Determine the (x, y) coordinate at the center of the cell enclosing the given text.  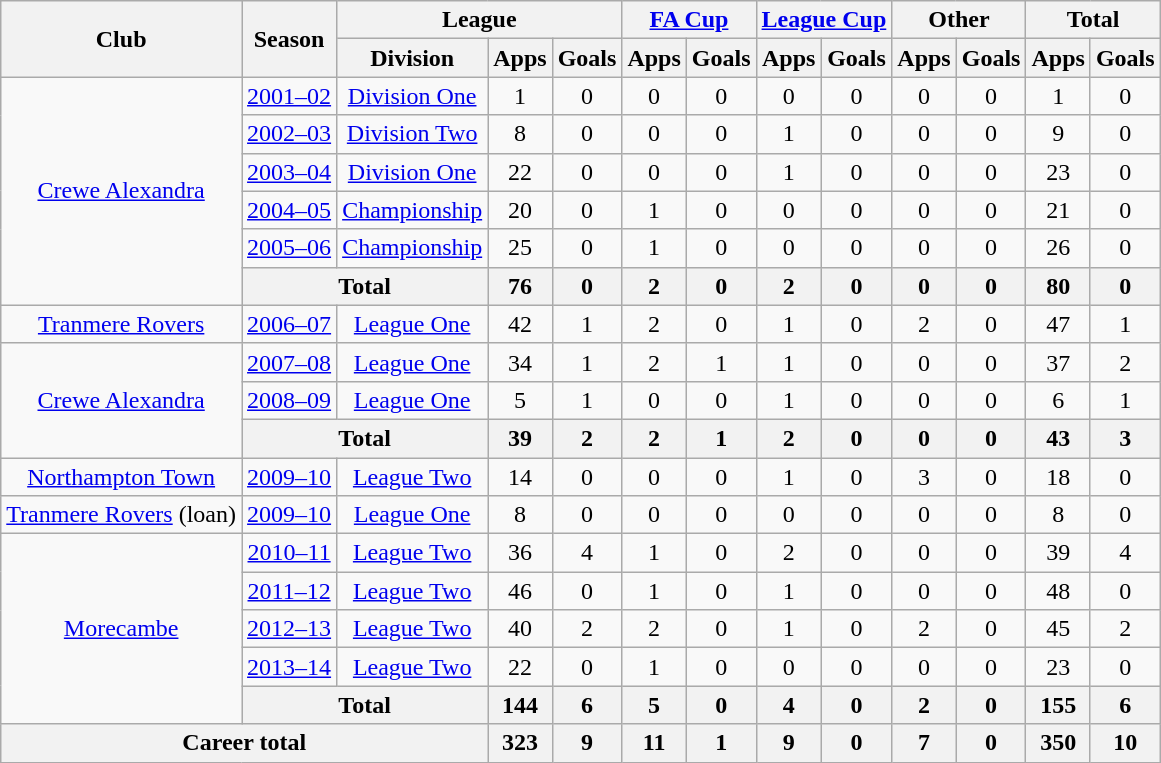
Tranmere Rovers (122, 324)
Tranmere Rovers (loan) (122, 515)
323 (520, 743)
14 (520, 477)
46 (520, 591)
36 (520, 553)
155 (1058, 705)
2011–12 (290, 591)
144 (520, 705)
2001–02 (290, 96)
Other (959, 20)
18 (1058, 477)
Division (412, 58)
2003–04 (290, 172)
76 (520, 286)
FA Cup (689, 20)
34 (520, 362)
2005–06 (290, 248)
2002–03 (290, 134)
Northampton Town (122, 477)
47 (1058, 324)
37 (1058, 362)
2006–07 (290, 324)
48 (1058, 591)
2004–05 (290, 210)
350 (1058, 743)
Season (290, 39)
25 (520, 248)
2010–11 (290, 553)
26 (1058, 248)
2012–13 (290, 629)
2008–09 (290, 400)
42 (520, 324)
11 (654, 743)
43 (1058, 438)
2013–14 (290, 667)
10 (1125, 743)
Club (122, 39)
Career total (244, 743)
7 (924, 743)
Morecambe (122, 629)
20 (520, 210)
League (480, 20)
League Cup (824, 20)
40 (520, 629)
Division Two (412, 134)
45 (1058, 629)
2007–08 (290, 362)
21 (1058, 210)
80 (1058, 286)
